Scan for the cell matching the given text and deliver its [x, y] coordinate at center. 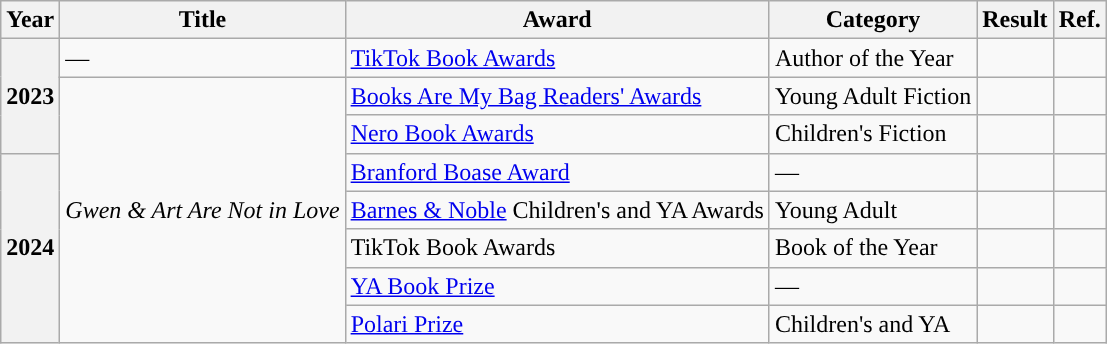
Year [30, 20]
Children's Fiction [872, 134]
Book of the Year [872, 248]
2023 [30, 96]
Gwen & Art Are Not in Love [202, 210]
Polari Prize [557, 324]
Barnes & Noble Children's and YA Awards [557, 210]
2024 [30, 248]
Ref. [1080, 20]
Young Adult Fiction [872, 96]
Books Are My Bag Readers' Awards [557, 96]
Children's and YA [872, 324]
Young Adult [872, 210]
Result [1015, 20]
Title [202, 20]
Nero Book Awards [557, 134]
Category [872, 20]
Author of the Year [872, 58]
YA Book Prize [557, 286]
Branford Boase Award [557, 172]
Award [557, 20]
